Identify which cell holds the provided text, then report its (x, y) central coordinate. 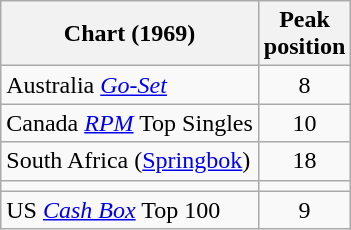
10 (304, 123)
Peakposition (304, 34)
Canada RPM Top Singles (130, 123)
18 (304, 161)
8 (304, 85)
9 (304, 210)
Chart (1969) (130, 34)
South Africa (Springbok) (130, 161)
US Cash Box Top 100 (130, 210)
Australia Go-Set (130, 85)
